Identify which cell holds the provided text, then report its [X, Y] central coordinate. 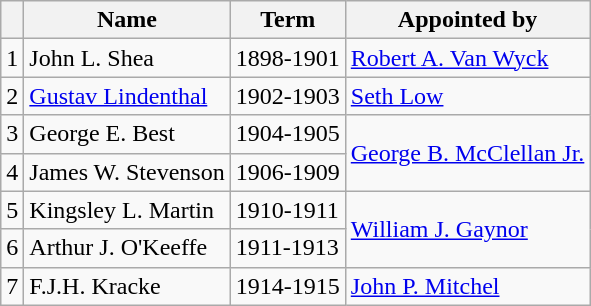
4 [12, 172]
Name [127, 20]
William J. Gaynor [468, 229]
3 [12, 134]
Robert A. Van Wyck [468, 58]
1904-1905 [288, 134]
George E. Best [127, 134]
Seth Low [468, 96]
John L. Shea [127, 58]
Term [288, 20]
7 [12, 286]
James W. Stevenson [127, 172]
1910-1911 [288, 210]
1906-1909 [288, 172]
1914-1915 [288, 286]
2 [12, 96]
1911-1913 [288, 248]
5 [12, 210]
1 [12, 58]
Appointed by [468, 20]
George B. McClellan Jr. [468, 153]
Kingsley L. Martin [127, 210]
Gustav Lindenthal [127, 96]
1898-1901 [288, 58]
Arthur J. O'Keeffe [127, 248]
6 [12, 248]
1902-1903 [288, 96]
John P. Mitchel [468, 286]
F.J.H. Kracke [127, 286]
